Determine the (X, Y) coordinate at the center of the cell enclosing the given text.  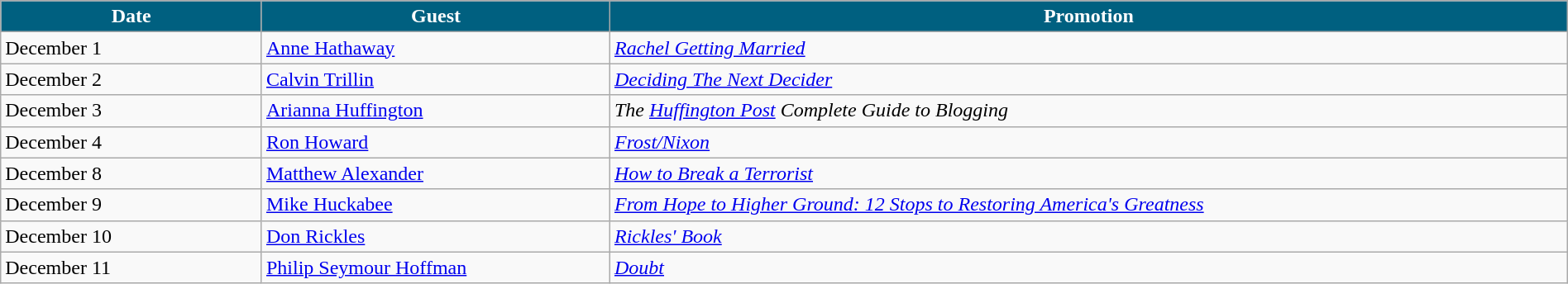
Arianna Huffington (435, 111)
Frost/Nixon (1088, 142)
Rachel Getting Married (1088, 48)
Don Rickles (435, 236)
Ron Howard (435, 142)
How to Break a Terrorist (1088, 173)
From Hope to Higher Ground: 12 Stops to Restoring America's Greatness (1088, 205)
Rickles' Book (1088, 236)
Deciding The Next Decider (1088, 79)
Guest (435, 17)
December 11 (131, 267)
December 3 (131, 111)
Promotion (1088, 17)
Mike Huckabee (435, 205)
December 2 (131, 79)
Matthew Alexander (435, 173)
The Huffington Post Complete Guide to Blogging (1088, 111)
Date (131, 17)
December 10 (131, 236)
December 1 (131, 48)
December 8 (131, 173)
December 4 (131, 142)
Calvin Trillin (435, 79)
Anne Hathaway (435, 48)
Philip Seymour Hoffman (435, 267)
December 9 (131, 205)
Doubt (1088, 267)
